Locate the cell with the specified text and output its (x, y) center coordinate. 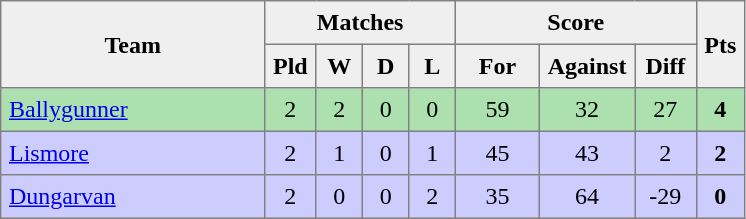
Against (586, 66)
Dungarvan (133, 197)
Diff (666, 66)
Matches (360, 23)
For (497, 66)
Lismore (133, 153)
35 (497, 197)
Team (133, 44)
27 (666, 110)
D (385, 66)
43 (586, 153)
Score (576, 23)
Pts (720, 44)
W (339, 66)
45 (497, 153)
59 (497, 110)
32 (586, 110)
Ballygunner (133, 110)
Pld (290, 66)
4 (720, 110)
-29 (666, 197)
L (432, 66)
64 (586, 197)
